Pinpoint the cell where the given text exists, returning its (x, y) midpoint coordinate. 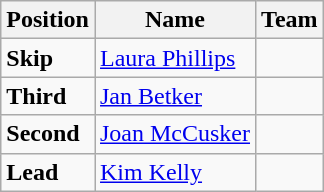
Kim Kelly (174, 172)
Second (48, 134)
Lead (48, 172)
Skip (48, 58)
Laura Phillips (174, 58)
Third (48, 96)
Position (48, 20)
Joan McCusker (174, 134)
Jan Betker (174, 96)
Name (174, 20)
Team (290, 20)
